Detect which cell encompasses the target text, then output its [x, y] center coordinate. 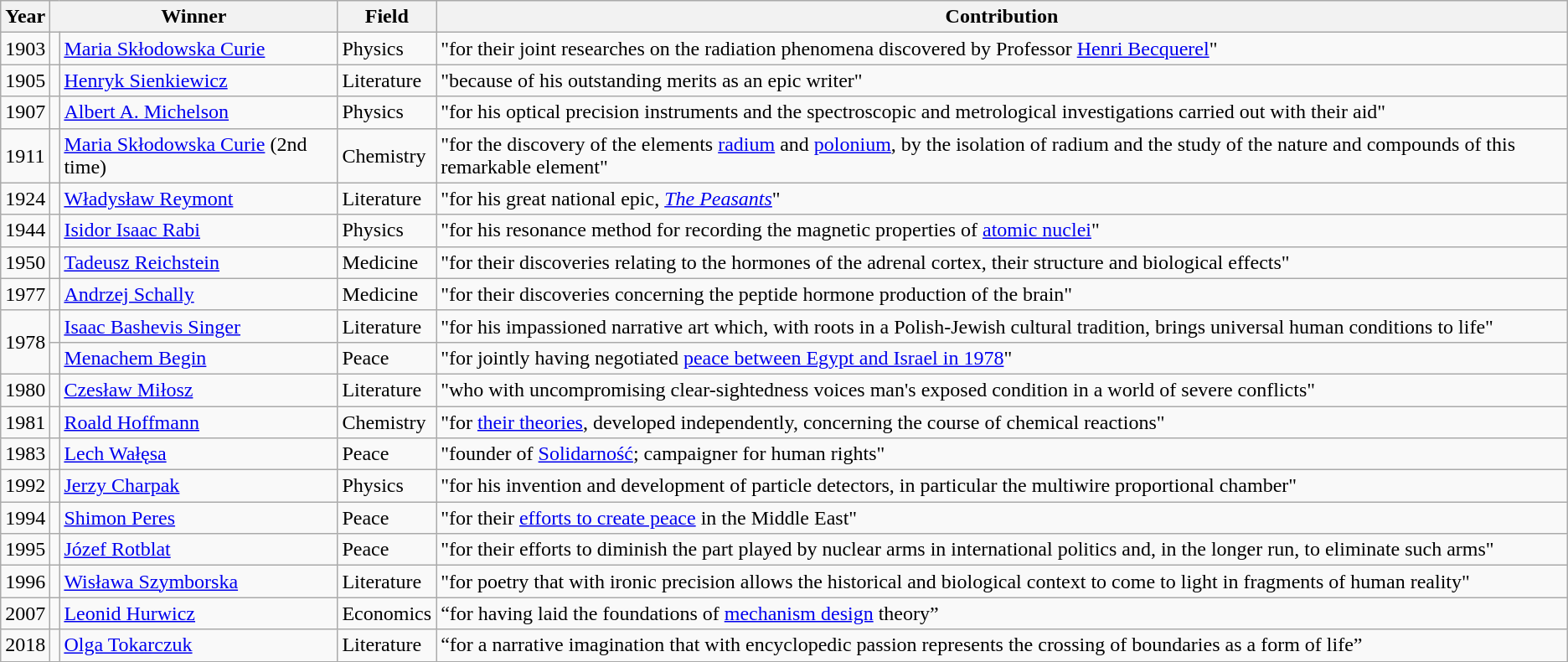
1978 [25, 342]
Menachem Begin [199, 358]
"for jointly having negotiated peace between Egypt and Israel in 1978" [1002, 358]
1983 [25, 454]
Maria Skłodowska Curie (2nd time) [199, 156]
1911 [25, 156]
Henryk Sienkiewicz [199, 80]
Shimon Peres [199, 518]
1905 [25, 80]
Economics [387, 613]
1995 [25, 550]
1924 [25, 199]
Tadeusz Reichstein [199, 262]
"for their discoveries concerning the peptide hormone production of the brain" [1002, 294]
"for his great national epic, The Peasants" [1002, 199]
Józef Rotblat [199, 550]
Roald Hoffmann [199, 422]
1994 [25, 518]
1907 [25, 112]
1903 [25, 49]
Władysław Reymont [199, 199]
“for having laid the foundations of mechanism design theory” [1002, 613]
"for poetry that with ironic precision allows the historical and biological context to come to light in fragments of human reality" [1002, 582]
"for his invention and development of particle detectors, in particular the multiwire proportional chamber" [1002, 486]
2007 [25, 613]
"for their efforts to diminish the part played by nuclear arms in international politics and, in the longer run, to eliminate such arms" [1002, 550]
"because of his outstanding merits as an epic writer" [1002, 80]
Field [387, 17]
Wisława Szymborska [199, 582]
1992 [25, 486]
"who with uncompromising clear-sightedness voices man's exposed condition in a world of severe conflicts" [1002, 390]
"for his impassioned narrative art which, with roots in a Polish-Jewish cultural tradition, brings universal human conditions to life" [1002, 326]
"for their joint researches on the radiation phenomena discovered by Professor Henri Becquerel" [1002, 49]
Winner [194, 17]
Czesław Miłosz [199, 390]
Leonid Hurwicz [199, 613]
1944 [25, 230]
Lech Wałęsa [199, 454]
Contribution [1002, 17]
Year [25, 17]
Andrzej Schally [199, 294]
"for his resonance method for recording the magnetic properties of atomic nuclei" [1002, 230]
1981 [25, 422]
"for their theories, developed independently, concerning the course of chemical reactions" [1002, 422]
"founder of Solidarność; campaigner for human rights" [1002, 454]
Olga Tokarczuk [199, 645]
Isidor Isaac Rabi [199, 230]
1980 [25, 390]
1950 [25, 262]
"for their discoveries relating to the hormones of the adrenal cortex, their structure and biological effects" [1002, 262]
Jerzy Charpak [199, 486]
“for a narrative imagination that with encyclopedic passion represents the crossing of boundaries as a form of life” [1002, 645]
Albert A. Michelson [199, 112]
"for their efforts to create peace in the Middle East" [1002, 518]
Isaac Bashevis Singer [199, 326]
2018 [25, 645]
Maria Skłodowska Curie [199, 49]
1996 [25, 582]
1977 [25, 294]
"for his optical precision instruments and the spectroscopic and metrological investigations carried out with their aid" [1002, 112]
